Extract the [X, Y] coordinate from the center of the cell holding the provided text.  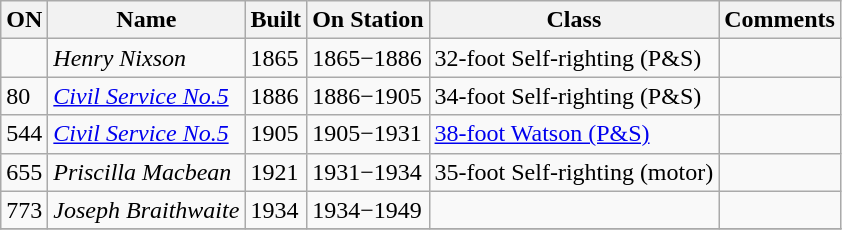
655 [24, 172]
1905 [276, 134]
1934−1949 [368, 210]
Joseph Braithwaite [146, 210]
80 [24, 96]
Name [146, 20]
1934 [276, 210]
Comments [780, 20]
544 [24, 134]
Priscilla Macbean [146, 172]
ON [24, 20]
34-foot Self-righting (P&S) [574, 96]
1886−1905 [368, 96]
1865 [276, 58]
32-foot Self-righting (P&S) [574, 58]
773 [24, 210]
38-foot Watson (P&S) [574, 134]
1886 [276, 96]
On Station [368, 20]
Class [574, 20]
Built [276, 20]
1921 [276, 172]
35-foot Self-righting (motor) [574, 172]
1931−1934 [368, 172]
1905−1931 [368, 134]
Henry Nixson [146, 58]
1865−1886 [368, 58]
